Detect which cell encompasses the target text, then output its [X, Y] center coordinate. 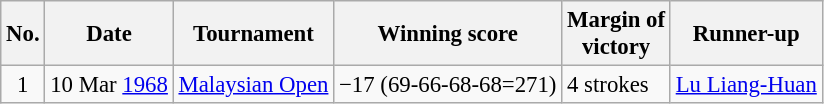
−17 (69-66-68-68=271) [448, 85]
Winning score [448, 34]
4 strokes [616, 85]
Malaysian Open [254, 85]
Lu Liang-Huan [746, 85]
10 Mar 1968 [109, 85]
Date [109, 34]
Margin ofvictory [616, 34]
No. [23, 34]
1 [23, 85]
Runner-up [746, 34]
Tournament [254, 34]
